Capture the cell that displays the provided text and extract its [X, Y] central coordinate. 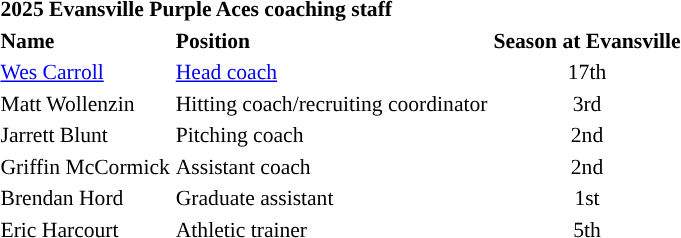
Position [332, 40]
Hitting coach/recruiting coordinator [332, 104]
Head coach [332, 72]
Graduate assistant [332, 198]
Assistant coach [332, 166]
Pitching coach [332, 135]
